Locate the cell with the specified text and output its [x, y] center coordinate. 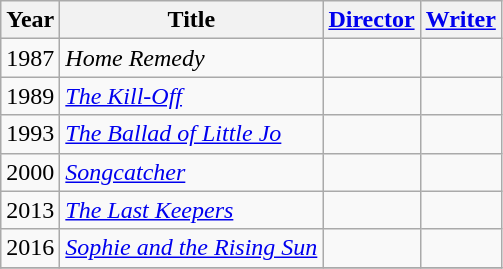
2000 [30, 172]
Director [372, 20]
Writer [460, 20]
Year [30, 20]
1993 [30, 134]
2013 [30, 210]
Sophie and the Rising Sun [192, 248]
The Ballad of Little Jo [192, 134]
The Last Keepers [192, 210]
1989 [30, 96]
The Kill-Off [192, 96]
Home Remedy [192, 58]
Songcatcher [192, 172]
2016 [30, 248]
1987 [30, 58]
Title [192, 20]
